Find where the given text appears and provide that cell's center as [X, Y] coordinate. 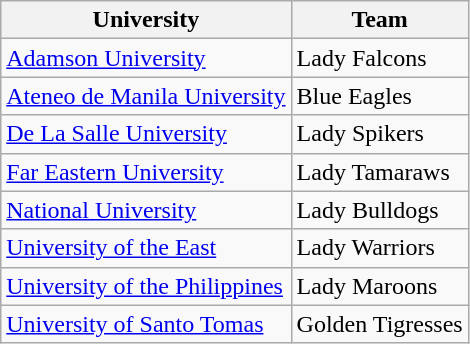
Golden Tigresses [380, 324]
Team [380, 20]
Lady Spikers [380, 134]
University of the East [146, 248]
University of the Philippines [146, 286]
Lady Bulldogs [380, 210]
Lady Tamaraws [380, 172]
National University [146, 210]
Lady Warriors [380, 248]
Lady Falcons [380, 58]
Lady Maroons [380, 286]
Adamson University [146, 58]
Ateneo de Manila University [146, 96]
Far Eastern University [146, 172]
University [146, 20]
De La Salle University [146, 134]
University of Santo Tomas [146, 324]
Blue Eagles [380, 96]
